Detect which cell encompasses the target text, then output its [x, y] center coordinate. 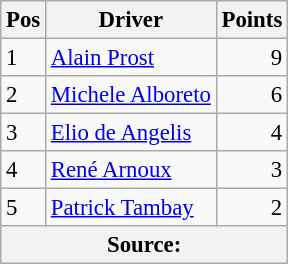
Points [252, 20]
Pos [24, 20]
9 [252, 58]
Source: [144, 245]
Michele Alboreto [132, 95]
6 [252, 95]
1 [24, 58]
René Arnoux [132, 170]
Patrick Tambay [132, 208]
Elio de Angelis [132, 133]
5 [24, 208]
Driver [132, 20]
Alain Prost [132, 58]
